Provide the (X, Y) coordinate of the cell's center where the given text is located.  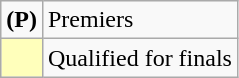
(P) (22, 20)
Premiers (140, 20)
Qualified for finals (140, 58)
